Extract the [X, Y] coordinate from the center of the cell holding the provided text.  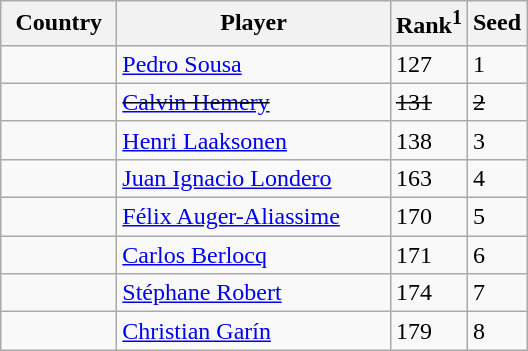
Country [59, 24]
2 [496, 102]
5 [496, 217]
Juan Ignacio Londero [254, 178]
174 [428, 293]
131 [428, 102]
Henri Laaksonen [254, 140]
Seed [496, 24]
Stéphane Robert [254, 293]
Player [254, 24]
Rank1 [428, 24]
7 [496, 293]
170 [428, 217]
Félix Auger-Aliassime [254, 217]
4 [496, 178]
127 [428, 64]
8 [496, 331]
6 [496, 255]
Calvin Hemery [254, 102]
138 [428, 140]
1 [496, 64]
Christian Garín [254, 331]
163 [428, 178]
171 [428, 255]
3 [496, 140]
179 [428, 331]
Pedro Sousa [254, 64]
Carlos Berlocq [254, 255]
